Scan for the cell matching the given text and deliver its [x, y] coordinate at center. 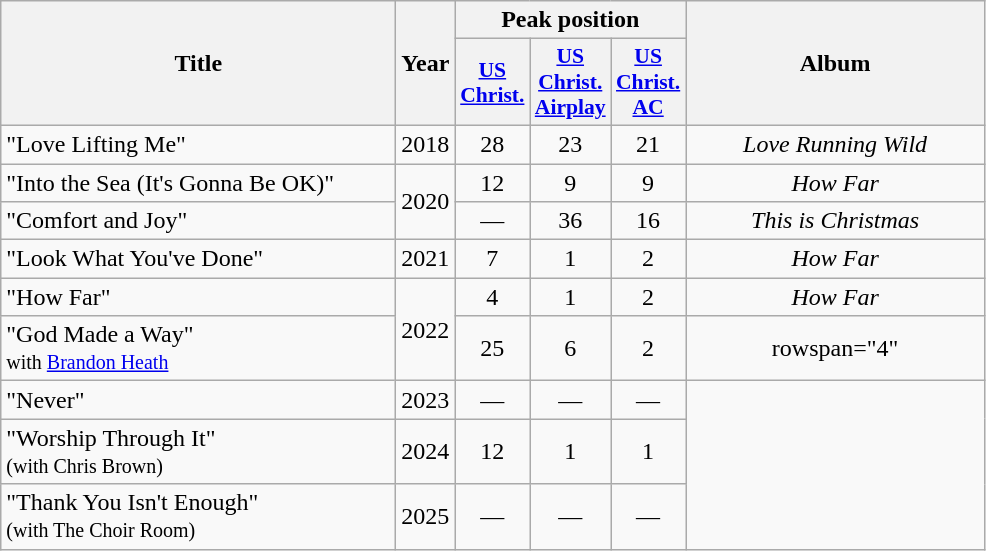
"God Made a Way"with Brandon Heath [198, 348]
7 [492, 259]
25 [492, 348]
"Thank You Isn't Enough"(with The Choir Room) [198, 516]
Album [836, 64]
rowspan="4" [836, 348]
USChrist.Airplay [570, 82]
28 [492, 144]
Peak position [570, 20]
16 [648, 221]
This is Christmas [836, 221]
36 [570, 221]
2020 [426, 202]
"Worship Through It"(with Chris Brown) [198, 452]
Title [198, 64]
USChrist. [492, 82]
USChrist.AC [648, 82]
23 [570, 144]
"Look What You've Done" [198, 259]
Year [426, 64]
Love Running Wild [836, 144]
2018 [426, 144]
2024 [426, 452]
"Into the Sea (It's Gonna Be OK)" [198, 183]
2025 [426, 516]
6 [570, 348]
"Love Lifting Me" [198, 144]
2021 [426, 259]
21 [648, 144]
2023 [426, 400]
"Comfort and Joy" [198, 221]
4 [492, 297]
2022 [426, 330]
"Never" [198, 400]
"How Far" [198, 297]
